Locate the cell with the specified text and output its (x, y) center coordinate. 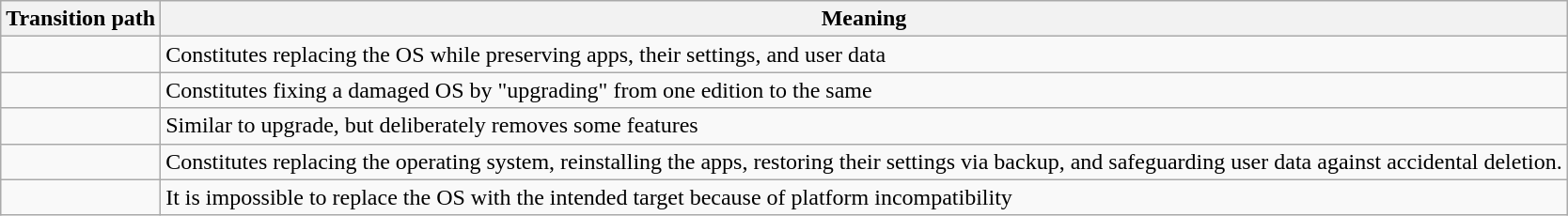
Constitutes replacing the OS while preserving apps, their settings, and user data (865, 54)
Similar to upgrade, but deliberately removes some features (865, 126)
Constitutes fixing a damaged OS by "upgrading" from one edition to the same (865, 90)
Transition path (81, 19)
Meaning (865, 19)
It is impossible to replace the OS with the intended target because of platform incompatibility (865, 197)
